Return the [x, y] coordinate for the center point of the cell that contains the specified text.  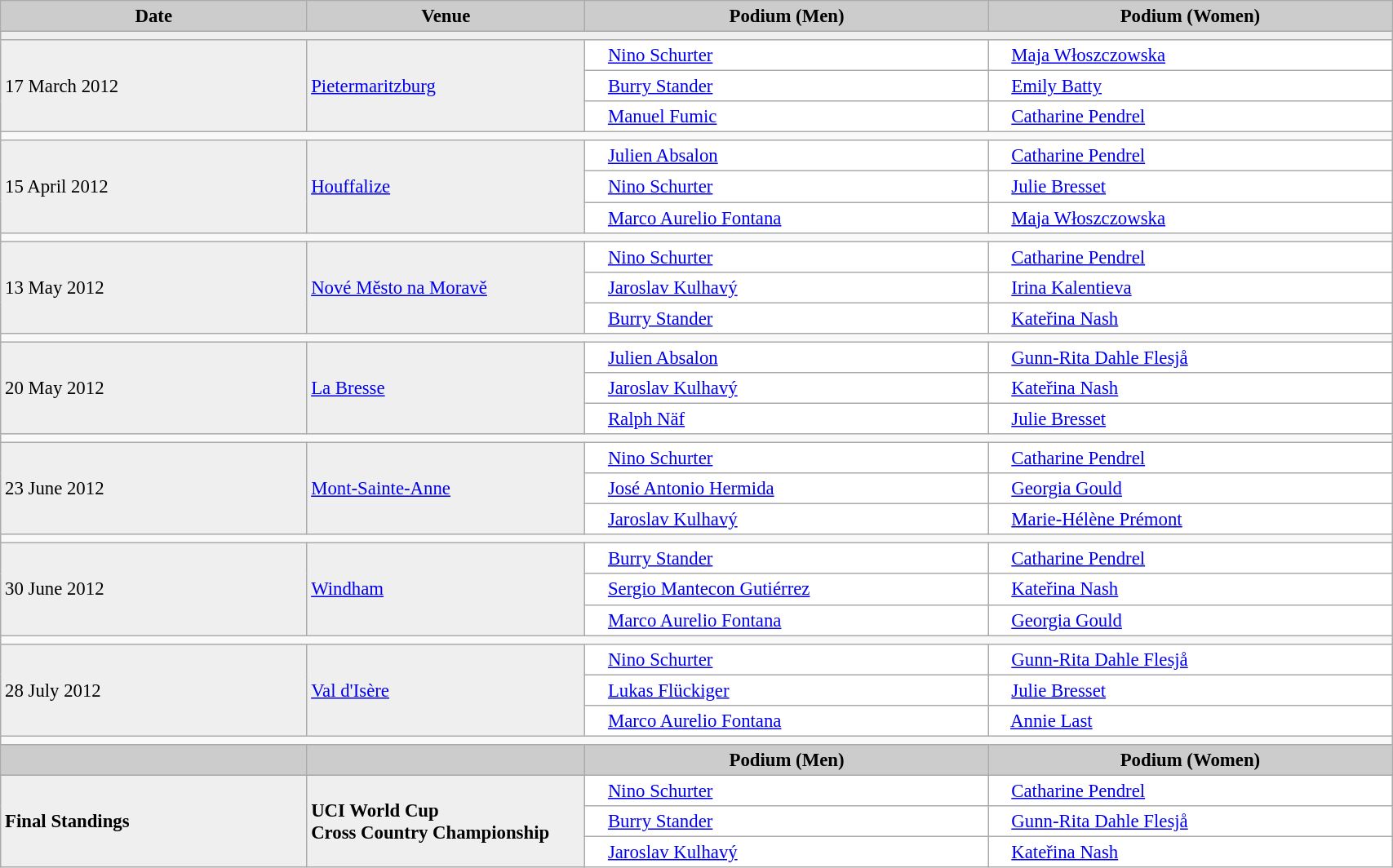
UCI World Cup Cross Country Championship [446, 821]
28 July 2012 [153, 690]
17 March 2012 [153, 86]
23 June 2012 [153, 489]
Date [153, 16]
Lukas Flückiger [787, 690]
José Antonio Hermida [787, 489]
20 May 2012 [153, 388]
Irina Kalentieva [1190, 287]
Sergio Mantecon Gutiérrez [787, 590]
Mont-Sainte-Anne [446, 489]
15 April 2012 [153, 186]
Val d'Isère [446, 690]
Final Standings [153, 821]
Emily Batty [1190, 86]
Annie Last [1190, 721]
Nové Město na Moravě [446, 287]
Pietermaritzburg [446, 86]
La Bresse [446, 388]
30 June 2012 [153, 589]
Manuel Fumic [787, 117]
Houffalize [446, 186]
Marie-Hélène Prémont [1190, 520]
Ralph Näf [787, 418]
Windham [446, 589]
Venue [446, 16]
13 May 2012 [153, 287]
